Output the (X, Y) coordinate of the center of the cell containing the given text.  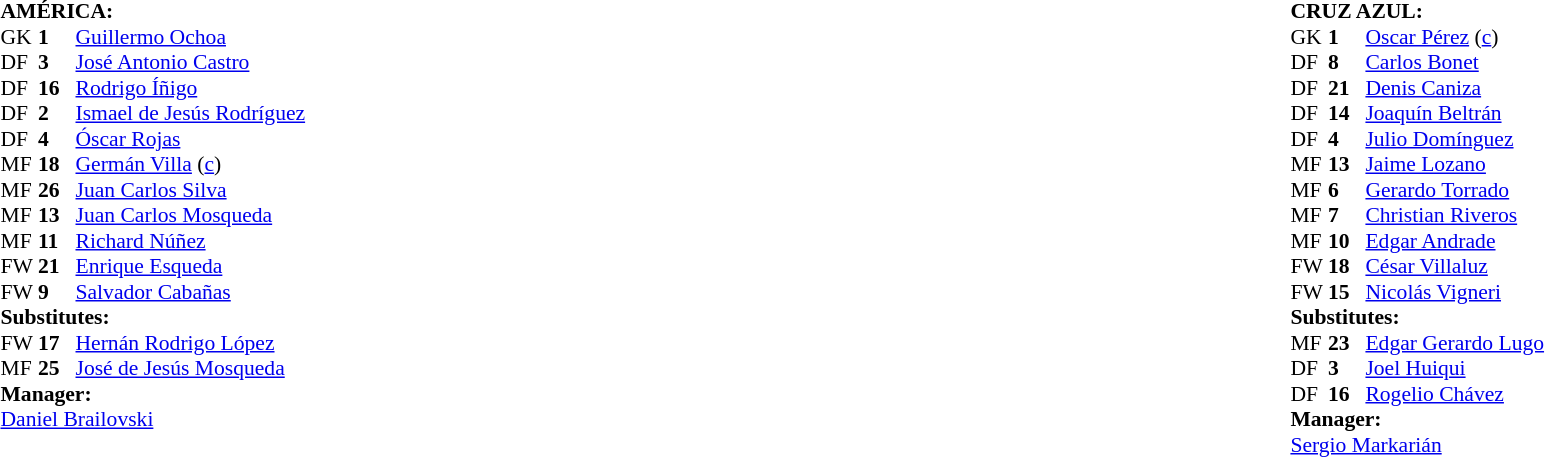
Edgar Andrade (1454, 241)
25 (57, 369)
Julio Domínguez (1454, 139)
Jaime Lozano (1454, 165)
9 (57, 292)
15 (1347, 292)
Carlos Bonet (1454, 63)
Óscar Rojas (191, 139)
Rogelio Chávez (1454, 394)
Salvador Cabañas (191, 292)
Richard Núñez (191, 241)
11 (57, 241)
10 (1347, 241)
Nicolás Vigneri (1454, 292)
César Villaluz (1454, 267)
8 (1347, 63)
6 (1347, 190)
Juan Carlos Silva (191, 190)
Germán Villa (c) (191, 165)
14 (1347, 113)
7 (1347, 215)
23 (1347, 343)
2 (57, 113)
Enrique Esqueda (191, 267)
Ismael de Jesús Rodríguez (191, 113)
Oscar Pérez (c) (1454, 37)
Daniel Brailovski (152, 419)
26 (57, 190)
Rodrigo Íñigo (191, 88)
José de Jesús Mosqueda (191, 369)
Hernán Rodrigo López (191, 343)
Guillermo Ochoa (191, 37)
Edgar Gerardo Lugo (1454, 343)
Joaquín Beltrán (1454, 113)
Denis Caniza (1454, 88)
José Antonio Castro (191, 63)
Christian Riveros (1454, 215)
Gerardo Torrado (1454, 190)
17 (57, 343)
Juan Carlos Mosqueda (191, 215)
Joel Huiqui (1454, 369)
